Pinpoint the cell where the given text exists, returning its (x, y) midpoint coordinate. 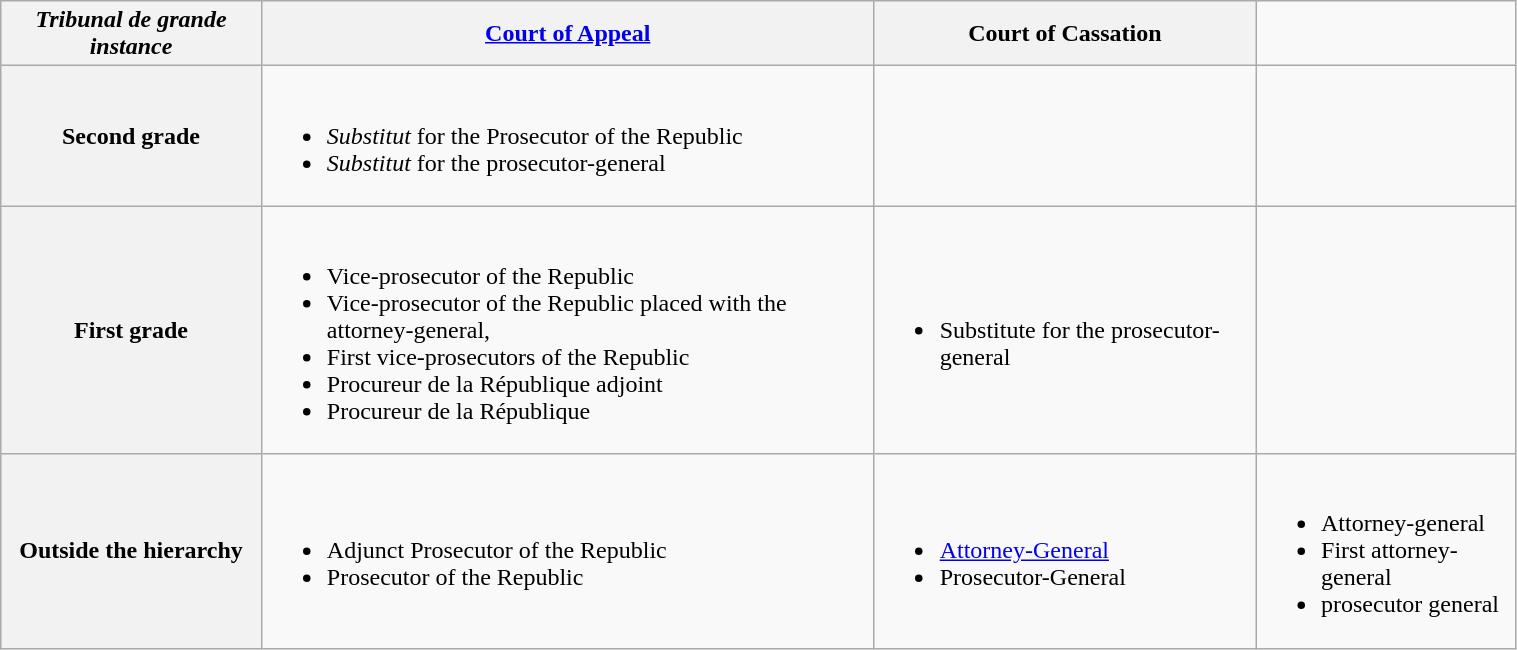
Outside the hierarchy (132, 551)
Tribunal de grande instance (132, 34)
Adjunct Prosecutor of the RepublicProsecutor of the Republic (568, 551)
Substitute for the prosecutor-general (1064, 330)
Attorney-GeneralProsecutor-General (1064, 551)
Court of Appeal (568, 34)
Court of Cassation (1064, 34)
Substitut for the Prosecutor of the RepublicSubstitut for the prosecutor-general (568, 136)
Attorney-generalFirst attorney-generalprosecutor general (1386, 551)
Second grade (132, 136)
First grade (132, 330)
